For the text-containing cell, return its midpoint in [x, y] coordinate format. 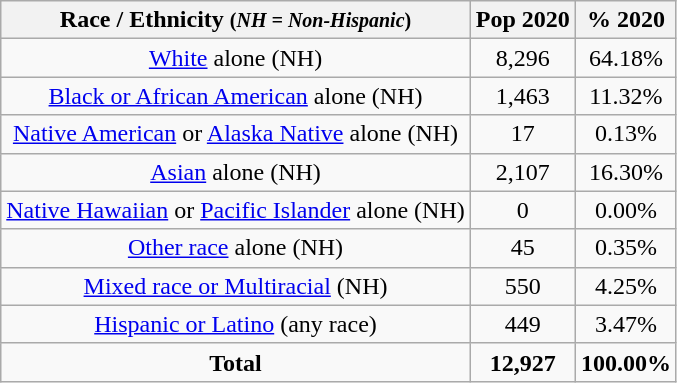
11.32% [626, 96]
3.47% [626, 324]
0.00% [626, 210]
12,927 [522, 362]
% 2020 [626, 20]
Asian alone (NH) [236, 172]
0 [522, 210]
0.35% [626, 248]
Native Hawaiian or Pacific Islander alone (NH) [236, 210]
Pop 2020 [522, 20]
550 [522, 286]
Other race alone (NH) [236, 248]
Total [236, 362]
2,107 [522, 172]
8,296 [522, 58]
64.18% [626, 58]
100.00% [626, 362]
Race / Ethnicity (NH = Non-Hispanic) [236, 20]
Native American or Alaska Native alone (NH) [236, 134]
4.25% [626, 286]
45 [522, 248]
17 [522, 134]
0.13% [626, 134]
1,463 [522, 96]
Mixed race or Multiracial (NH) [236, 286]
Hispanic or Latino (any race) [236, 324]
16.30% [626, 172]
449 [522, 324]
Black or African American alone (NH) [236, 96]
White alone (NH) [236, 58]
